Search for the cell housing the specified text and yield its [x, y] center coordinate. 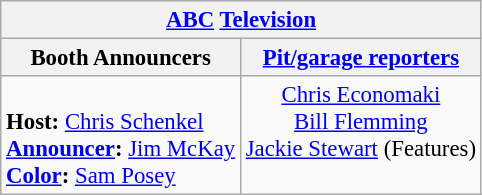
Booth Announcers [121, 58]
ABC Television [242, 20]
Chris EconomakiBill FlemmingJackie Stewart (Features) [360, 136]
Pit/garage reporters [360, 58]
Host: Chris Schenkel Announcer: Jim McKay Color: Sam Posey [121, 136]
